Return [X, Y] of the center of cell containing provided text 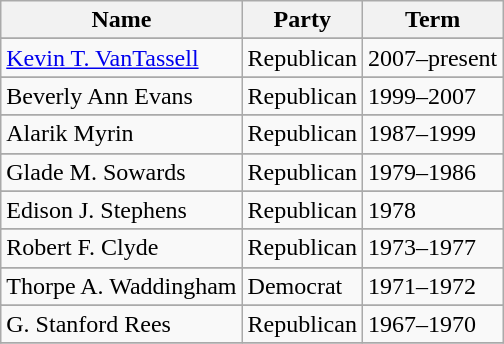
1987–1999 [432, 134]
Beverly Ann Evans [122, 96]
Party [302, 20]
2007–present [432, 58]
1967–1970 [432, 324]
Glade M. Sowards [122, 172]
Robert F. Clyde [122, 248]
1979–1986 [432, 172]
Democrat [302, 286]
1971–1972 [432, 286]
Edison J. Stephens [122, 210]
Kevin T. VanTassell [122, 58]
Name [122, 20]
G. Stanford Rees [122, 324]
1978 [432, 210]
Term [432, 20]
1999–2007 [432, 96]
Thorpe A. Waddingham [122, 286]
1973–1977 [432, 248]
Alarik Myrin [122, 134]
